Search for the cell housing the specified text and yield its [X, Y] center coordinate. 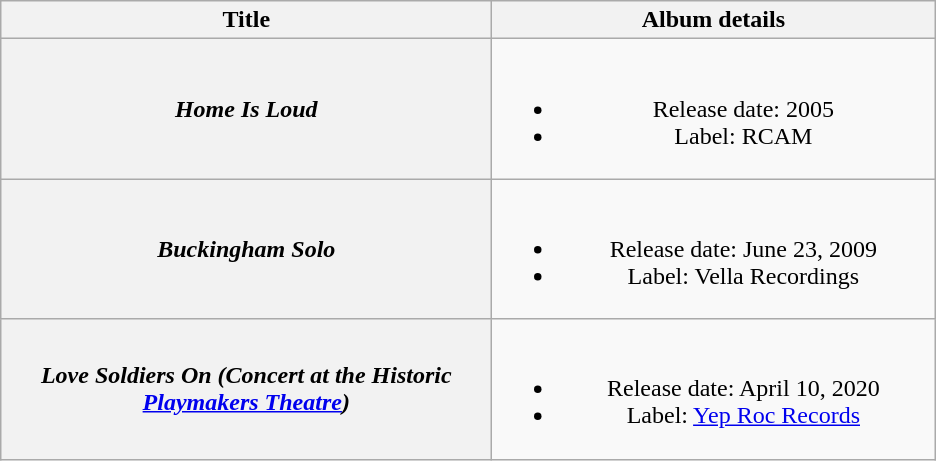
Release date: April 10, 2020Label: Yep Roc Records [714, 389]
Home Is Loud [246, 109]
Release date: 2005Label: RCAM [714, 109]
Album details [714, 20]
Release date: June 23, 2009Label: Vella Recordings [714, 249]
Buckingham Solo [246, 249]
Love Soldiers On (Concert at the Historic Playmakers Theatre) [246, 389]
Title [246, 20]
